Determine the [X, Y] coordinate at the center of the cell enclosing the given text.  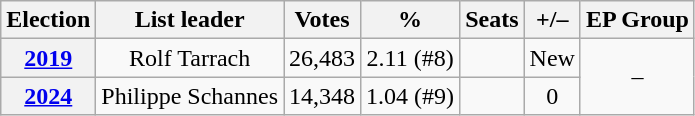
Votes [322, 20]
+/– [552, 20]
2019 [48, 58]
2.11 (#8) [410, 58]
1.04 (#9) [410, 96]
New [552, 58]
List leader [190, 20]
Rolf Tarrach [190, 58]
0 [552, 96]
EP Group [637, 20]
26,483 [322, 58]
Philippe Schannes [190, 96]
2024 [48, 96]
Election [48, 20]
14,348 [322, 96]
Seats [492, 20]
% [410, 20]
– [637, 77]
